Detect which cell encompasses the target text, then output its (X, Y) center coordinate. 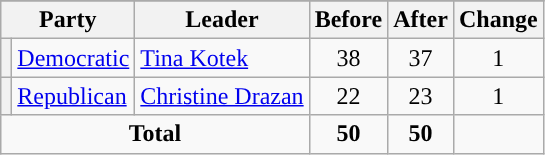
Before (348, 20)
23 (421, 96)
Party (68, 20)
37 (421, 58)
38 (348, 58)
22 (348, 96)
Democratic (74, 58)
Republican (74, 96)
Total (155, 134)
Christine Drazan (222, 96)
Tina Kotek (222, 58)
Leader (222, 20)
After (421, 20)
Change (498, 20)
